Locate the cell with the specified text and output its [X, Y] center coordinate. 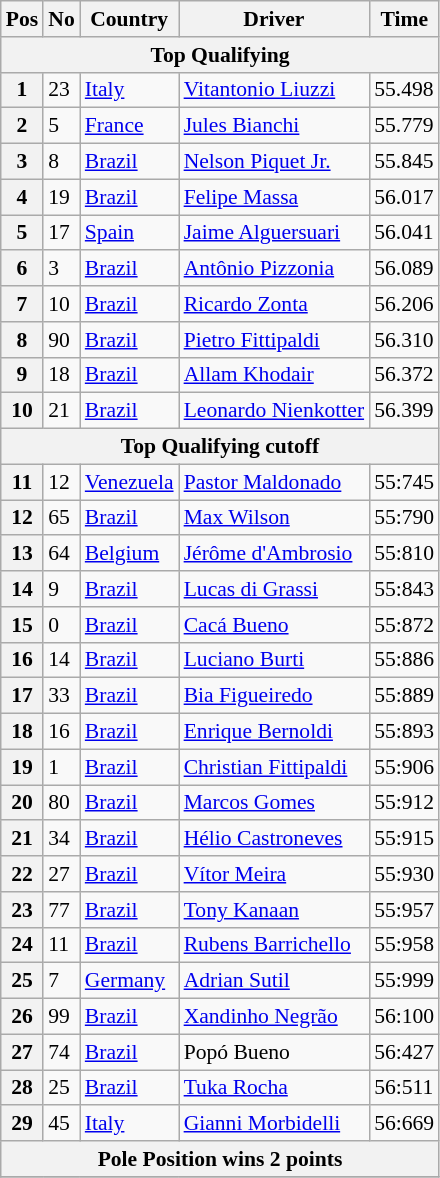
45 [62, 1124]
Hélio Castroneves [274, 839]
33 [62, 696]
55:930 [404, 874]
Venezuela [130, 482]
Jérôme d'Ambrosio [274, 554]
Vítor Meira [274, 874]
Luciano Burti [274, 660]
Bia Figueiredo [274, 696]
55:889 [404, 696]
Country [130, 19]
No [62, 19]
56.041 [404, 233]
0 [62, 625]
Cacá Bueno [274, 625]
Time [404, 19]
64 [62, 554]
55:790 [404, 518]
Top Qualifying cutoff [220, 447]
Pos [22, 19]
Allam Khodair [274, 375]
56:669 [404, 1124]
Nelson Piquet Jr. [274, 162]
Spain [130, 233]
55:810 [404, 554]
France [130, 126]
Jules Bianchi [274, 126]
Lucas di Grassi [274, 589]
56.017 [404, 197]
22 [22, 874]
6 [22, 269]
Xandinho Negrão [274, 1017]
55:957 [404, 910]
Jaime Alguersuari [274, 233]
20 [22, 803]
Leonardo Nienkotter [274, 411]
56:427 [404, 1052]
24 [22, 945]
Popó Bueno [274, 1052]
Top Qualifying [220, 55]
13 [22, 554]
29 [22, 1124]
74 [62, 1052]
56.399 [404, 411]
Pietro Fittipaldi [274, 340]
55:915 [404, 839]
Ricardo Zonta [274, 304]
Pole Position wins 2 points [220, 1159]
55:745 [404, 482]
80 [62, 803]
Germany [130, 981]
Belgium [130, 554]
55:906 [404, 767]
56:100 [404, 1017]
56.310 [404, 340]
34 [62, 839]
55.779 [404, 126]
15 [22, 625]
55:958 [404, 945]
55:872 [404, 625]
Driver [274, 19]
Pastor Maldonado [274, 482]
Enrique Bernoldi [274, 732]
55.498 [404, 90]
Tuka Rocha [274, 1088]
55:886 [404, 660]
56.089 [404, 269]
Marcos Gomes [274, 803]
56.372 [404, 375]
65 [62, 518]
56.206 [404, 304]
Antônio Pizzonia [274, 269]
Max Wilson [274, 518]
Rubens Barrichello [274, 945]
55:999 [404, 981]
Felipe Massa [274, 197]
55.845 [404, 162]
2 [22, 126]
55:843 [404, 589]
99 [62, 1017]
77 [62, 910]
26 [22, 1017]
28 [22, 1088]
Vitantonio Liuzzi [274, 90]
56:511 [404, 1088]
Tony Kanaan [274, 910]
Gianni Morbidelli [274, 1124]
55:893 [404, 732]
Christian Fittipaldi [274, 767]
4 [22, 197]
Adrian Sutil [274, 981]
55:912 [404, 803]
90 [62, 340]
